Return the (x, y) coordinate for the center point of the cell that contains the specified text.  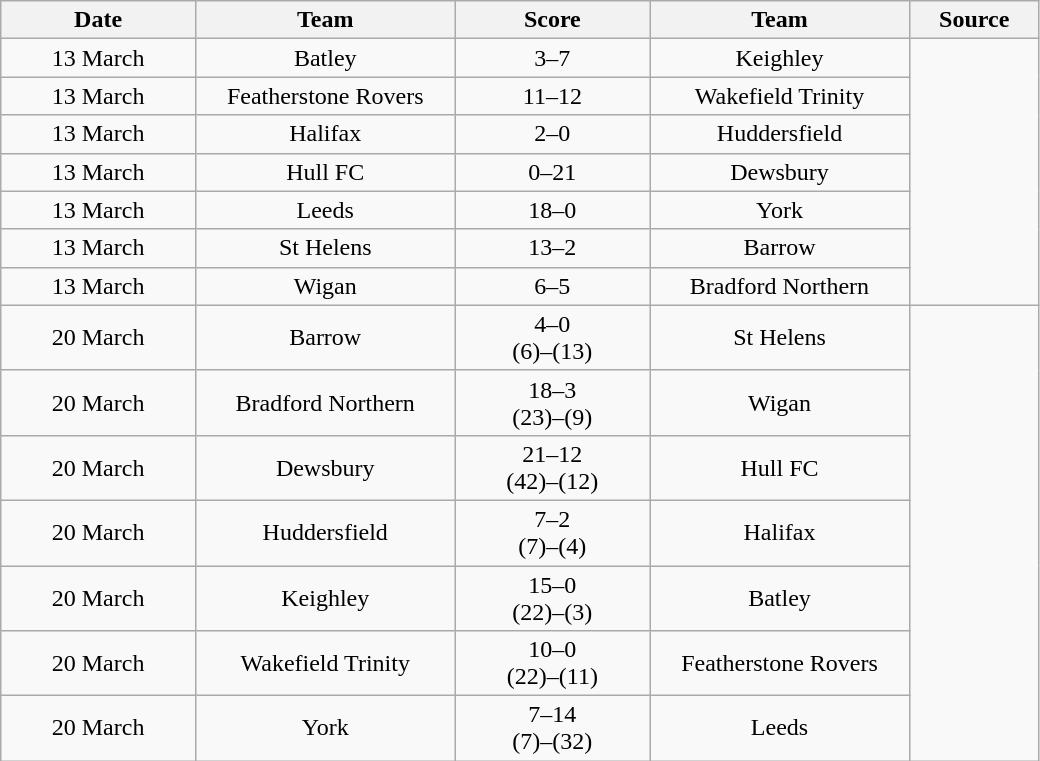
10–0(22)–(11) (552, 664)
18–3(23)–(9) (552, 402)
3–7 (552, 58)
2–0 (552, 134)
Date (98, 20)
Source (974, 20)
6–5 (552, 286)
21–12(42)–(12) (552, 468)
18–0 (552, 210)
11–12 (552, 96)
13–2 (552, 248)
7–14(7)–(32) (552, 728)
7–2(7)–(4) (552, 532)
Score (552, 20)
0–21 (552, 172)
4–0(6)–(13) (552, 338)
15–0(22)–(3) (552, 598)
